Identify which cell holds the provided text, then report its (x, y) central coordinate. 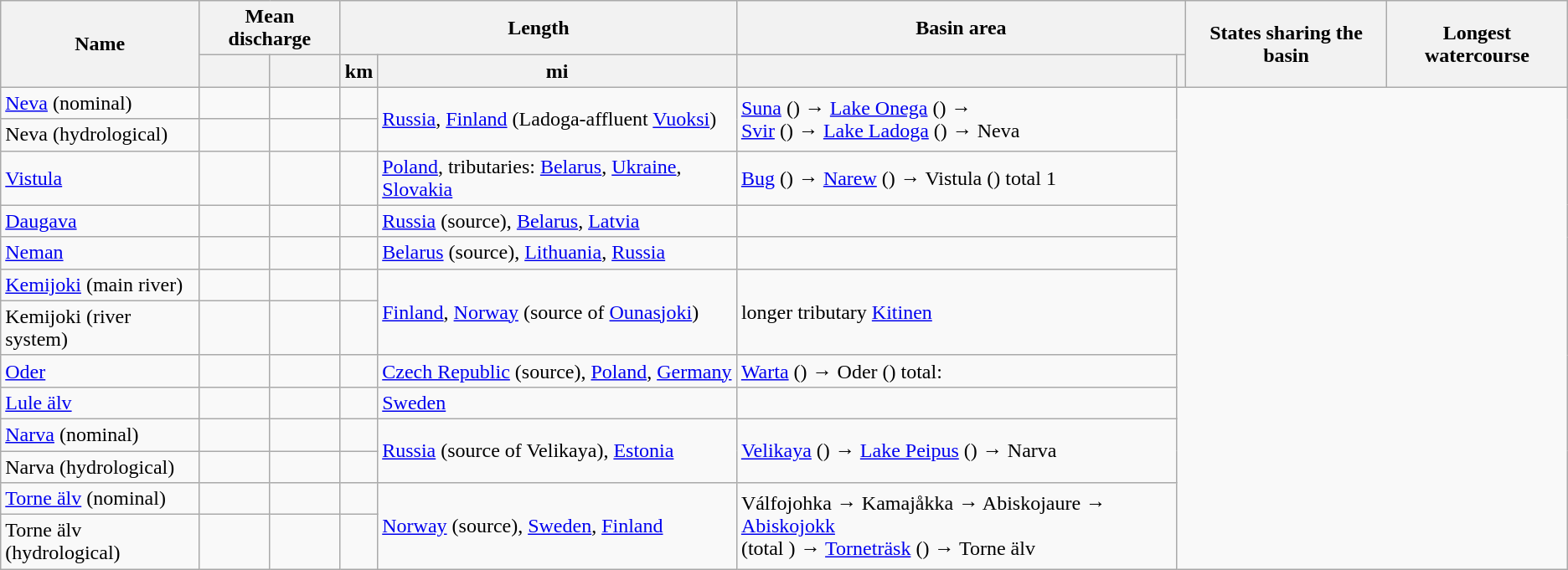
Vistula (101, 177)
Belarus (source), Lithuania, Russia (558, 253)
Finland, Norway (source of Ounasjoki) (558, 311)
Neva (nominal) (101, 103)
Narva (nominal) (101, 434)
Russia, Finland (Ladoga-affluent Vuoksi) (558, 119)
Longest watercourse (1478, 44)
Russia (source), Belarus, Latvia (558, 221)
Narva (hydrological) (101, 466)
Name (101, 44)
Velikaya () → Lake Peipus () → Narva (957, 450)
mi (558, 71)
Mean discharge (270, 28)
Oder (101, 371)
Torne älv (nominal) (101, 499)
Neman (101, 253)
Bug () → Narew () → Vistula () total 1 (957, 177)
Czech Republic (source), Poland, Germany (558, 371)
Válfojohka → Kamajåkka → Abiskojaure → Abiskojokk(total ) → Torneträsk () → Torne älv (957, 526)
Lule älv (101, 403)
longer tributary Kitinen (957, 311)
km (358, 71)
States sharing the basin (1287, 44)
Warta () → Oder () total: (957, 371)
Sweden (558, 403)
Kemijoki (river system) (101, 328)
Kemijoki (main river) (101, 285)
Torne älv (hydrological) (101, 542)
Length (538, 28)
Poland, tributaries: Belarus, Ukraine, Slovakia (558, 177)
Neva (hydrological) (101, 135)
Norway (source), Sweden, Finland (558, 526)
Daugava (101, 221)
Suna () → Lake Onega () →Svir () → Lake Ladoga () → Neva (957, 119)
Russia (source of Velikaya), Estonia (558, 450)
Basin area (961, 28)
